Find where the given text appears and provide that cell's center as (X, Y) coordinate. 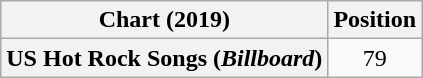
US Hot Rock Songs (Billboard) (164, 58)
Position (375, 20)
Chart (2019) (164, 20)
79 (375, 58)
